Locate the cell with the specified text and output its (x, y) center coordinate. 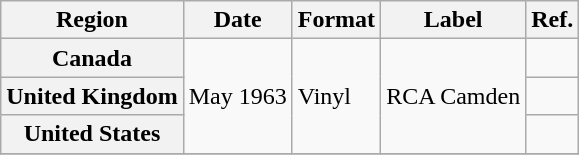
Ref. (552, 20)
Vinyl (336, 96)
RCA Camden (454, 96)
May 1963 (238, 96)
Region (92, 20)
Date (238, 20)
Canada (92, 58)
United States (92, 134)
Format (336, 20)
Label (454, 20)
United Kingdom (92, 96)
